Scan for the cell matching the given text and deliver its (x, y) coordinate at center. 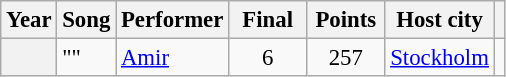
Performer (172, 20)
Host city (440, 20)
Amir (172, 58)
6 (268, 58)
Year (29, 20)
Song (86, 20)
"" (86, 58)
257 (346, 58)
Stockholm (440, 58)
Points (346, 20)
Final (268, 20)
